Pinpoint the cell where the given text exists, returning its [X, Y] midpoint coordinate. 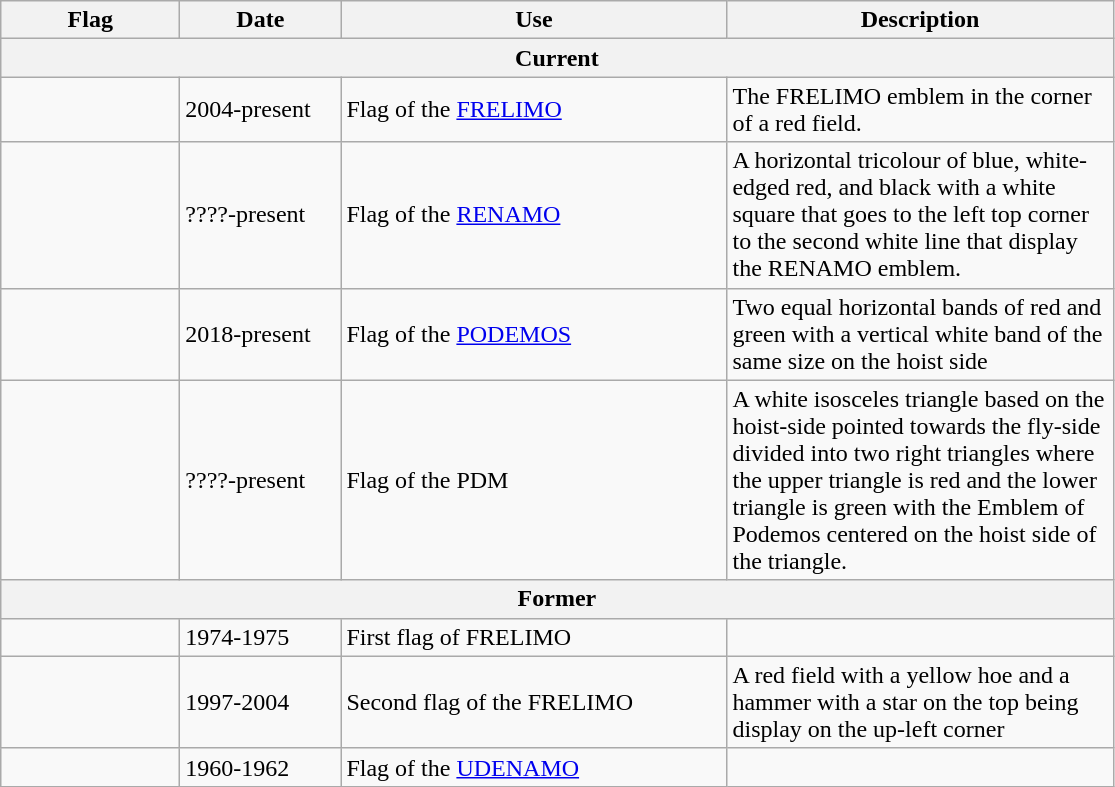
Date [260, 20]
2004-present [260, 110]
Flag of the FRELIMO [534, 110]
1997-2004 [260, 702]
The FRELIMO emblem in the corner of a red field. [920, 110]
Use [534, 20]
Two equal horizontal bands of red and green with a vertical white band of the same size on the hoist side [920, 334]
Flag of the PODEMOS [534, 334]
1960-1962 [260, 767]
First flag of FRELIMO [534, 637]
Flag of the RENAMO [534, 215]
2018-present [260, 334]
A red field with a yellow hoe and a hammer with a star on the top being display on the up-left corner [920, 702]
Flag [90, 20]
Description [920, 20]
Flag of the UDENAMO [534, 767]
Current [557, 58]
Flag of the PDM [534, 480]
1974-1975 [260, 637]
Second flag of the FRELIMO [534, 702]
Former [557, 599]
